For the text-containing cell, return its midpoint in [x, y] coordinate format. 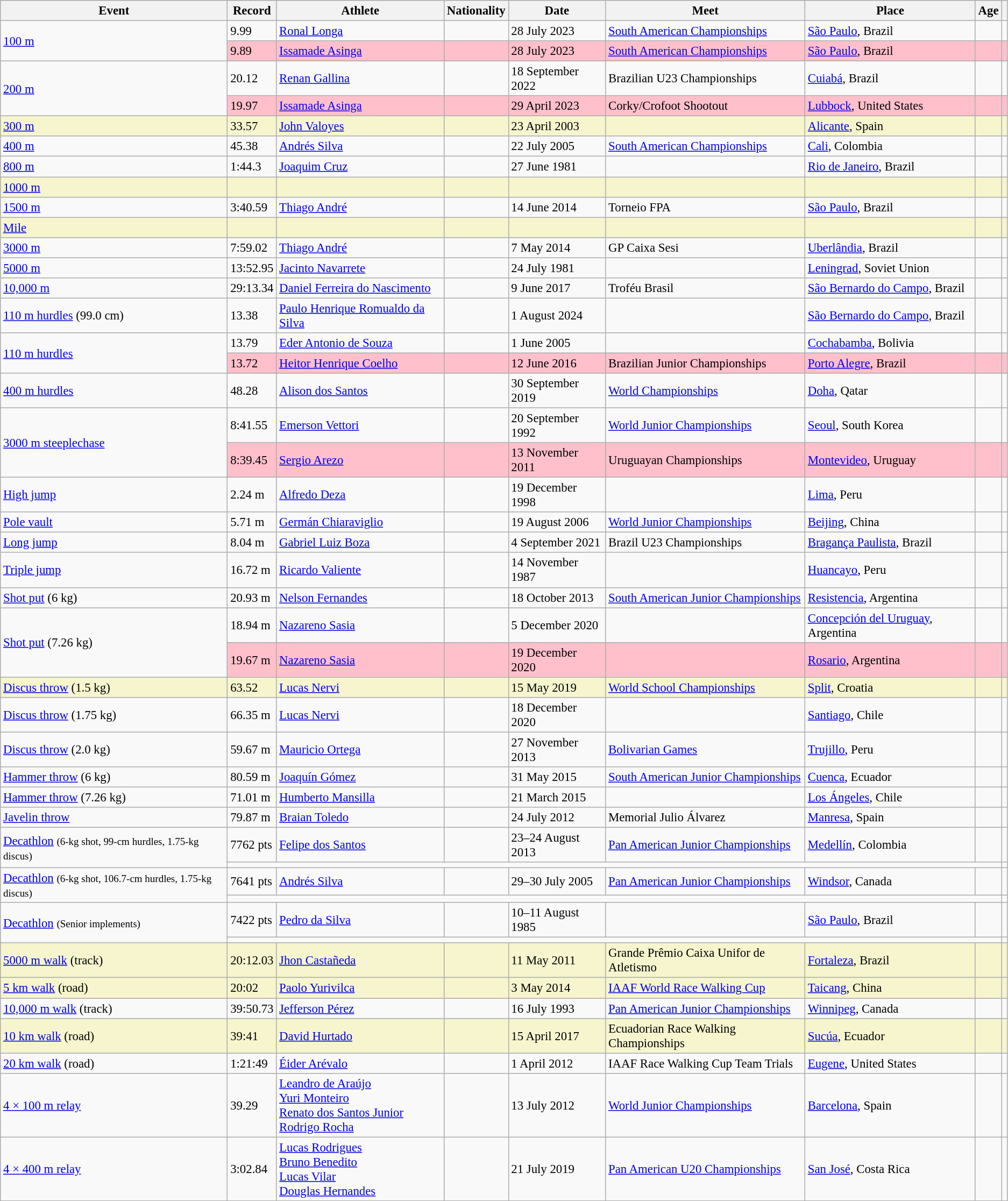
5.71 m [252, 522]
Taicang, China [890, 988]
Pan American U20 Championships [706, 1169]
79.87 m [252, 818]
Manresa, Spain [890, 818]
9.99 [252, 31]
Alfredo Deza [360, 495]
Eder Antonio de Souza [360, 343]
48.28 [252, 390]
3:40.59 [252, 207]
Long jump [114, 543]
18 September 2022 [557, 79]
Porto Alegre, Brazil [890, 363]
Braian Toledo [360, 818]
World Championships [706, 390]
Torneio FPA [706, 207]
Bragança Paulista, Brazil [890, 543]
Germán Chiaraviglio [360, 522]
16 July 1993 [557, 1008]
Record [252, 11]
Daniel Ferreira do Nascimento [360, 288]
33.57 [252, 126]
IAAF Race Walking Cup Team Trials [706, 1063]
7762 pts [252, 845]
19.97 [252, 106]
Beijing, China [890, 522]
Lucas RodriguesBruno BeneditoLucas VilarDouglas Hernandes [360, 1169]
Corky/Crofoot Shootout [706, 106]
Joaquín Gómez [360, 777]
400 m hurdles [114, 390]
3000 m steeplechase [114, 443]
Sergio Arezo [360, 460]
Trujillo, Peru [890, 750]
Meet [706, 11]
Lima, Peru [890, 495]
Felipe dos Santos [360, 845]
14 November 1987 [557, 570]
20.12 [252, 79]
39:41 [252, 1036]
20 September 1992 [557, 426]
19 August 2006 [557, 522]
13.72 [252, 363]
5000 m [114, 268]
5 km walk (road) [114, 988]
1:21:49 [252, 1063]
19.67 m [252, 659]
Jacinto Navarrete [360, 268]
22 July 2005 [557, 147]
100 m [114, 41]
4 × 100 m relay [114, 1105]
11 May 2011 [557, 961]
Uruguayan Championships [706, 460]
Shot put (6 kg) [114, 598]
Mauricio Ortega [360, 750]
12 June 2016 [557, 363]
Windsor, Canada [890, 882]
9 June 2017 [557, 288]
63.52 [252, 687]
Brazil U23 Championships [706, 543]
200 m [114, 89]
Decathlon (6-kg shot, 99-cm hurdles, 1.75-kg discus) [114, 848]
39.29 [252, 1105]
Jefferson Pérez [360, 1008]
1000 m [114, 187]
Montevideo, Uruguay [890, 460]
13.79 [252, 343]
5000 m walk (track) [114, 961]
Barcelona, Spain [890, 1105]
23–24 August 2013 [557, 845]
Pole vault [114, 522]
Doha, Qatar [890, 390]
3000 m [114, 247]
400 m [114, 147]
Renan Gallina [360, 79]
80.59 m [252, 777]
19 December 1998 [557, 495]
Rosario, Argentina [890, 659]
Éider Arévalo [360, 1063]
10,000 m [114, 288]
Mile [114, 228]
Ecuadorian Race Walking Championships [706, 1036]
20:02 [252, 988]
27 June 1981 [557, 167]
Hammer throw (6 kg) [114, 777]
Paolo Yurivilca [360, 988]
Triple jump [114, 570]
2.24 m [252, 495]
Cochabamba, Bolivia [890, 343]
Decathlon (6-kg shot, 106.7-cm hurdles, 1.75-kg discus) [114, 885]
Alison dos Santos [360, 390]
Nelson Fernandes [360, 598]
Shot put (7.26 kg) [114, 642]
Bolivarian Games [706, 750]
3 May 2014 [557, 988]
Fortaleza, Brazil [890, 961]
Event [114, 11]
16.72 m [252, 570]
Discus throw (1.5 kg) [114, 687]
39:50.73 [252, 1008]
World School Championships [706, 687]
20 km walk (road) [114, 1063]
15 April 2017 [557, 1036]
Brazilian U23 Championships [706, 79]
Seoul, South Korea [890, 426]
Discus throw (2.0 kg) [114, 750]
20.93 m [252, 598]
IAAF World Race Walking Cup [706, 988]
GP Caixa Sesi [706, 247]
13:52.95 [252, 268]
20:12.03 [252, 961]
71.01 m [252, 797]
Troféu Brasil [706, 288]
Eugene, United States [890, 1063]
7:59.02 [252, 247]
Paulo Henrique Romualdo da Silva [360, 315]
Hammer throw (7.26 kg) [114, 797]
Grande Prêmio Caixa Unifor de Atletismo [706, 961]
110 m hurdles [114, 353]
45.38 [252, 147]
1 August 2024 [557, 315]
Cali, Colombia [890, 147]
31 May 2015 [557, 777]
7641 pts [252, 882]
Age [989, 11]
Humberto Mansilla [360, 797]
Santiago, Chile [890, 715]
Winnipeg, Canada [890, 1008]
Gabriel Luiz Boza [360, 543]
1500 m [114, 207]
Split, Croatia [890, 687]
Joaquim Cruz [360, 167]
Medellín, Colombia [890, 845]
18 October 2013 [557, 598]
Jhon Castañeda [360, 961]
29–30 July 2005 [557, 882]
Concepción del Uruguay, Argentina [890, 625]
Javelin throw [114, 818]
8:41.55 [252, 426]
15 May 2019 [557, 687]
10,000 m walk (track) [114, 1008]
Resistencia, Argentina [890, 598]
18 December 2020 [557, 715]
8:39.45 [252, 460]
Lubbock, United States [890, 106]
Ronal Longa [360, 31]
10–11 August 1985 [557, 920]
23 April 2003 [557, 126]
1:44.3 [252, 167]
Emerson Vettori [360, 426]
66.35 m [252, 715]
7 May 2014 [557, 247]
110 m hurdles (99.0 cm) [114, 315]
Los Ángeles, Chile [890, 797]
21 July 2019 [557, 1169]
Rio de Janeiro, Brazil [890, 167]
4 × 400 m relay [114, 1169]
Brazilian Junior Championships [706, 363]
9.89 [252, 51]
5 December 2020 [557, 625]
John Valoyes [360, 126]
27 November 2013 [557, 750]
High jump [114, 495]
30 September 2019 [557, 390]
Nationality [477, 11]
San José, Costa Rica [890, 1169]
Decathlon (Senior implements) [114, 923]
21 March 2015 [557, 797]
13.38 [252, 315]
14 June 2014 [557, 207]
Cuiabá, Brazil [890, 79]
Uberlândia, Brazil [890, 247]
29 April 2023 [557, 106]
Leningrad, Soviet Union [890, 268]
29:13.34 [252, 288]
David Hurtado [360, 1036]
Place [890, 11]
Date [557, 11]
Sucúa, Ecuador [890, 1036]
13 July 2012 [557, 1105]
1 June 2005 [557, 343]
Leandro de AraújoYuri MonteiroRenato dos Santos JuniorRodrigo Rocha [360, 1105]
3:02.84 [252, 1169]
Memorial Julio Álvarez [706, 818]
4 September 2021 [557, 543]
Pedro da Silva [360, 920]
19 December 2020 [557, 659]
8.04 m [252, 543]
Ricardo Valiente [360, 570]
13 November 2011 [557, 460]
300 m [114, 126]
10 km walk (road) [114, 1036]
Cuenca, Ecuador [890, 777]
800 m [114, 167]
Huancayo, Peru [890, 570]
24 July 1981 [557, 268]
18.94 m [252, 625]
24 July 2012 [557, 818]
Athlete [360, 11]
59.67 m [252, 750]
7422 pts [252, 920]
Heitor Henrique Coelho [360, 363]
Discus throw (1.75 kg) [114, 715]
Alicante, Spain [890, 126]
1 April 2012 [557, 1063]
